For the text-containing cell, return its midpoint in (X, Y) coordinate format. 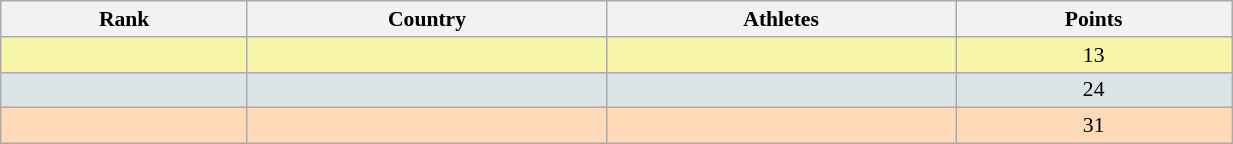
24 (1094, 90)
Points (1094, 19)
Rank (124, 19)
31 (1094, 126)
Country (426, 19)
13 (1094, 55)
Athletes (782, 19)
